Determine the (X, Y) coordinate at the center of the cell enclosing the given text.  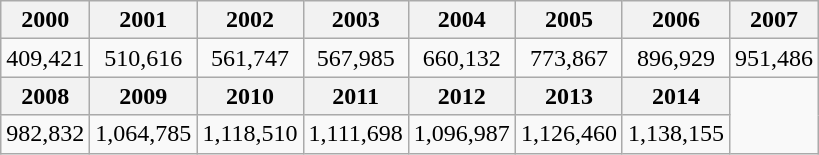
1,126,460 (568, 134)
1,118,510 (250, 134)
1,096,987 (462, 134)
660,132 (462, 58)
2009 (144, 96)
1,111,698 (356, 134)
2008 (46, 96)
561,747 (250, 58)
982,832 (46, 134)
2012 (462, 96)
2000 (46, 20)
2001 (144, 20)
773,867 (568, 58)
409,421 (46, 58)
1,064,785 (144, 134)
2002 (250, 20)
2014 (676, 96)
510,616 (144, 58)
2013 (568, 96)
951,486 (774, 58)
567,985 (356, 58)
2004 (462, 20)
2003 (356, 20)
2007 (774, 20)
2006 (676, 20)
896,929 (676, 58)
1,138,155 (676, 134)
2005 (568, 20)
2010 (250, 96)
2011 (356, 96)
